Find where the given text appears and provide that cell's center as (X, Y) coordinate. 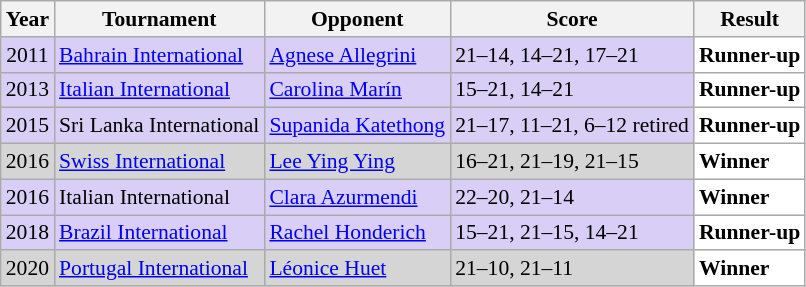
2018 (28, 233)
2015 (28, 126)
Sri Lanka International (159, 126)
Bahrain International (159, 55)
Year (28, 19)
2020 (28, 269)
16–21, 21–19, 21–15 (572, 162)
Clara Azurmendi (357, 197)
Supanida Katethong (357, 126)
22–20, 21–14 (572, 197)
Tournament (159, 19)
Brazil International (159, 233)
Opponent (357, 19)
Lee Ying Ying (357, 162)
15–21, 14–21 (572, 90)
2013 (28, 90)
21–10, 21–11 (572, 269)
Result (750, 19)
21–14, 14–21, 17–21 (572, 55)
Léonice Huet (357, 269)
Swiss International (159, 162)
Portugal International (159, 269)
Agnese Allegrini (357, 55)
2011 (28, 55)
Rachel Honderich (357, 233)
Carolina Marín (357, 90)
Score (572, 19)
15–21, 21–15, 14–21 (572, 233)
21–17, 11–21, 6–12 retired (572, 126)
